Scan for the cell matching the given text and deliver its [x, y] coordinate at center. 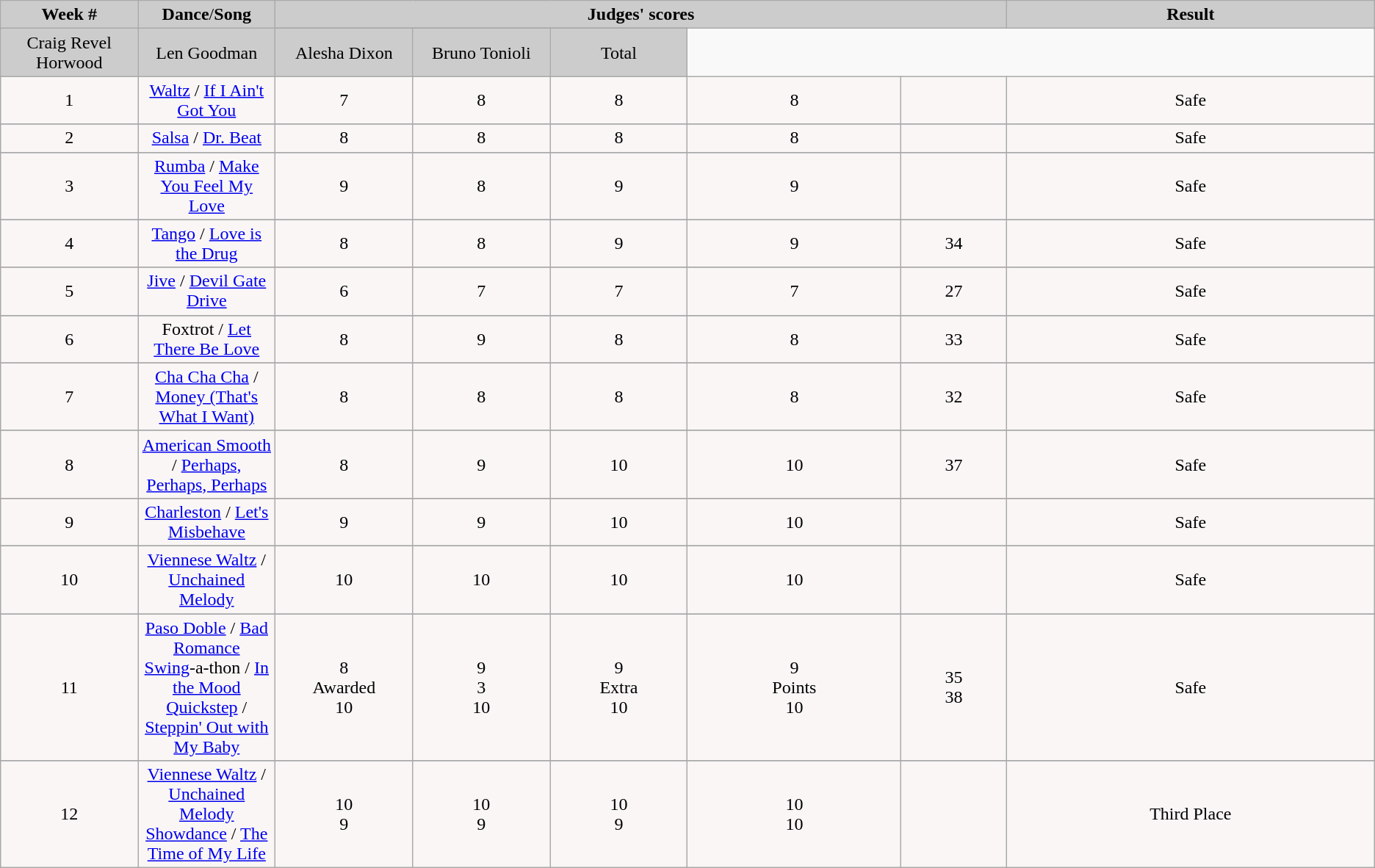
1 [69, 100]
Judges' scores [641, 15]
35 38 [954, 687]
Third Place [1190, 814]
33 [954, 339]
9 Extra 10 [618, 687]
Craig Revel Horwood [69, 53]
10 10 [795, 814]
Tango / Love is the Drug [207, 244]
12 [69, 814]
4 [69, 244]
Dance/Song [207, 15]
Paso Doble / Bad Romance Swing-a-thon / In the Mood Quickstep / Steppin' Out with My Baby [207, 687]
Jive / Devil Gate Drive [207, 291]
Result [1190, 15]
Alesha Dixon [344, 53]
11 [69, 687]
Bruno Tonioli [482, 53]
Foxtrot / Let There Be Love [207, 339]
9 Points 10 [795, 687]
3 [69, 186]
2 [69, 138]
Salsa / Dr. Beat [207, 138]
8 Awarded 10 [344, 687]
27 [954, 291]
Viennese Waltz / Unchained Melody Showdance / The Time of My Life [207, 814]
Charleston / Let's Misbehave [207, 521]
Len Goodman [207, 53]
American Smooth / Perhaps, Perhaps, Perhaps [207, 464]
5 [69, 291]
32 [954, 397]
9 3 10 [482, 687]
Cha Cha Cha / Money (That's What I Want) [207, 397]
Rumba / Make You Feel My Love [207, 186]
34 [954, 244]
37 [954, 464]
Waltz / If I Ain't Got You [207, 100]
Total [618, 53]
Viennese Waltz / Unchained Melody [207, 579]
Week # [69, 15]
